Return the [x, y] coordinate for the center point of the cell that contains the specified text.  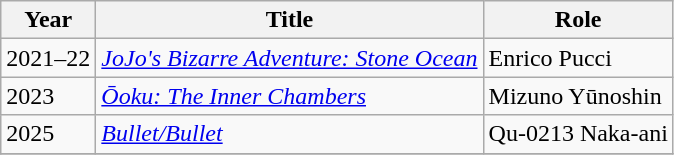
Qu-0213 Naka-ani [578, 134]
Title [290, 20]
Year [48, 20]
Bullet/Bullet [290, 134]
2023 [48, 96]
Mizuno Yūnoshin [578, 96]
2021–22 [48, 58]
JoJo's Bizarre Adventure: Stone Ocean [290, 58]
Enrico Pucci [578, 58]
2025 [48, 134]
Role [578, 20]
Ōoku: The Inner Chambers [290, 96]
